Find where the given text appears and provide that cell's center as [x, y] coordinate. 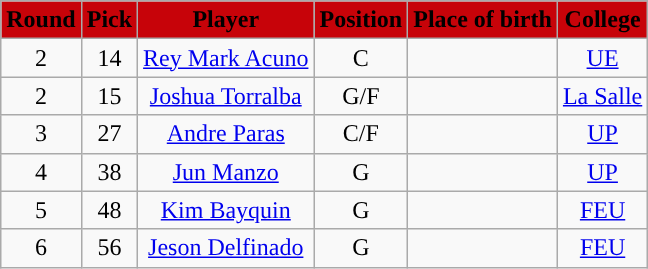
College [602, 20]
UE [602, 58]
Place of birth [483, 20]
Jun Manzo [226, 172]
Joshua Torralba [226, 96]
C/F [361, 134]
56 [109, 248]
48 [109, 210]
5 [41, 210]
27 [109, 134]
Andre Paras [226, 134]
14 [109, 58]
Rey Mark Acuno [226, 58]
Pick [109, 20]
3 [41, 134]
Jeson Delfinado [226, 248]
15 [109, 96]
C [361, 58]
G/F [361, 96]
La Salle [602, 96]
6 [41, 248]
38 [109, 172]
Kim Bayquin [226, 210]
Player [226, 20]
Position [361, 20]
4 [41, 172]
Round [41, 20]
